Capture the cell that displays the provided text and extract its (X, Y) central coordinate. 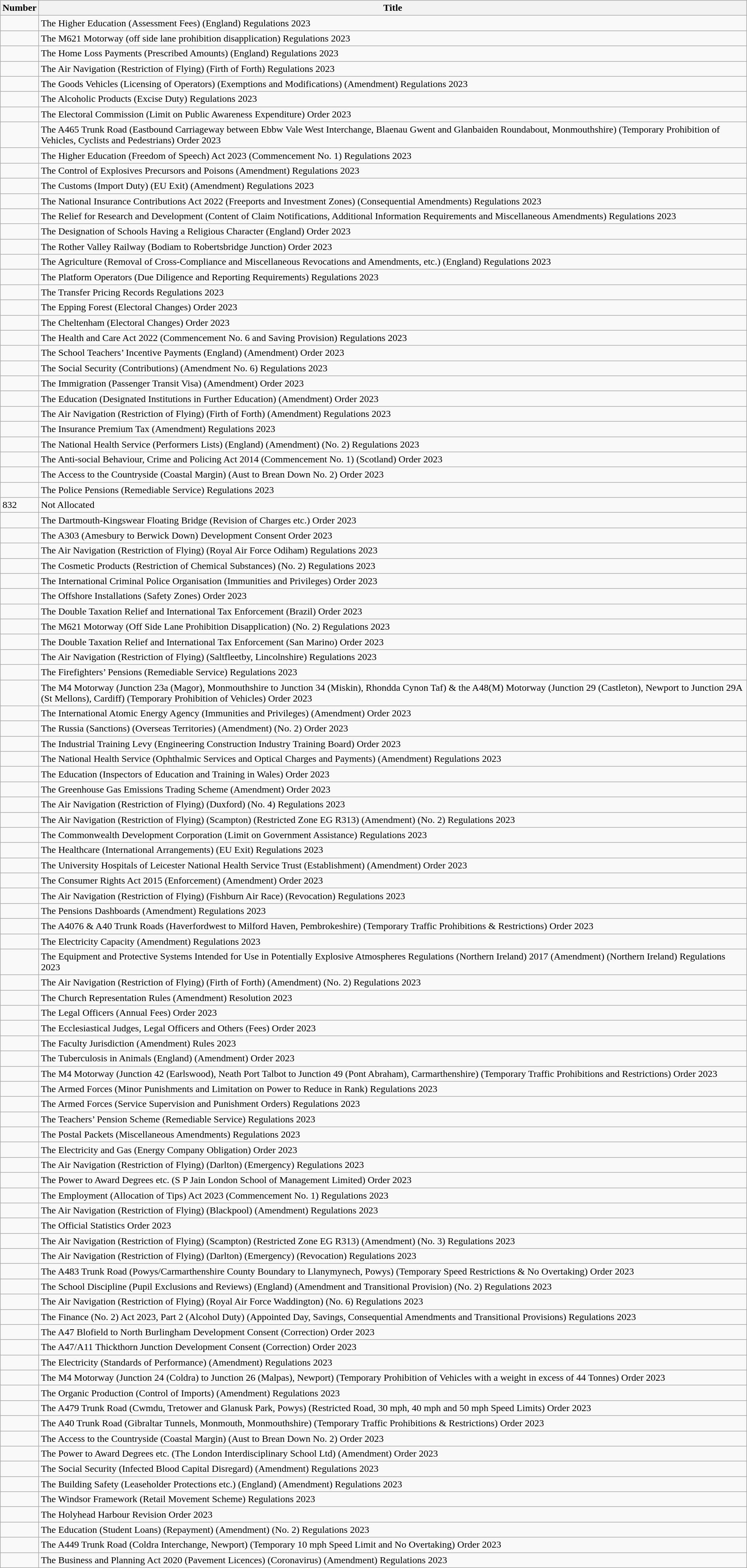
The Double Taxation Relief and International Tax Enforcement (Brazil) Order 2023 (393, 611)
832 (20, 505)
The Holyhead Harbour Revision Order 2023 (393, 1514)
The Employment (Allocation of Tips) Act 2023 (Commencement No. 1) Regulations 2023 (393, 1195)
The School Discipline (Pupil Exclusions and Reviews) (England) (Amendment and Transitional Provision) (No. 2) Regulations 2023 (393, 1287)
The Air Navigation (Restriction of Flying) (Firth of Forth) Regulations 2023 (393, 69)
The Electricity and Gas (Energy Company Obligation) Order 2023 (393, 1150)
The Platform Operators (Due Diligence and Reporting Requirements) Regulations 2023 (393, 277)
The Air Navigation (Restriction of Flying) (Darlton) (Emergency) (Revocation) Regulations 2023 (393, 1256)
The Tuberculosis in Animals (England) (Amendment) Order 2023 (393, 1059)
The Health and Care Act 2022 (Commencement No. 6 and Saving Provision) Regulations 2023 (393, 338)
The Power to Award Degrees etc. (The London Interdisciplinary School Ltd) (Amendment) Order 2023 (393, 1454)
The Cosmetic Products (Restriction of Chemical Substances) (No. 2) Regulations 2023 (393, 566)
The Alcoholic Products (Excise Duty) Regulations 2023 (393, 99)
The Air Navigation (Restriction of Flying) (Royal Air Force Waddington) (No. 6) Regulations 2023 (393, 1302)
The A303 (Amesbury to Berwick Down) Development Consent Order 2023 (393, 535)
The Building Safety (Leaseholder Protections etc.) (England) (Amendment) Regulations 2023 (393, 1484)
The Electoral Commission (Limit on Public Awareness Expenditure) Order 2023 (393, 114)
The Social Security (Infected Blood Capital Disregard) (Amendment) Regulations 2023 (393, 1469)
The Offshore Installations (Safety Zones) Order 2023 (393, 596)
The National Health Service (Performers Lists) (England) (Amendment) (No. 2) Regulations 2023 (393, 444)
The Air Navigation (Restriction of Flying) (Saltfleetby, Lincolnshire) Regulations 2023 (393, 657)
The A47 Blofield to North Burlingham Development Consent (Correction) Order 2023 (393, 1332)
The Air Navigation (Restriction of Flying) (Royal Air Force Odiham) Regulations 2023 (393, 551)
The A47/A11 Thickthorn Junction Development Consent (Correction) Order 2023 (393, 1347)
The Transfer Pricing Records Regulations 2023 (393, 292)
The Higher Education (Assessment Fees) (England) Regulations 2023 (393, 23)
The Higher Education (Freedom of Speech) Act 2023 (Commencement No. 1) Regulations 2023 (393, 155)
The Consumer Rights Act 2015 (Enforcement) (Amendment) Order 2023 (393, 880)
The Power to Award Degrees etc. (S P Jain London School of Management Limited) Order 2023 (393, 1180)
The Air Navigation (Restriction of Flying) (Firth of Forth) (Amendment) Regulations 2023 (393, 414)
The Customs (Import Duty) (EU Exit) (Amendment) Regulations 2023 (393, 186)
The Home Loss Payments (Prescribed Amounts) (England) Regulations 2023 (393, 54)
The A483 Trunk Road (Powys/Carmarthenshire County Boundary to Llanymynech, Powys) (Temporary Speed Restrictions & No Overtaking) Order 2023 (393, 1271)
The Healthcare (International Arrangements) (EU Exit) Regulations 2023 (393, 850)
The Ecclesiastical Judges, Legal Officers and Others (Fees) Order 2023 (393, 1028)
The Russia (Sanctions) (Overseas Territories) (Amendment) (No. 2) Order 2023 (393, 729)
The Greenhouse Gas Emissions Trading Scheme (Amendment) Order 2023 (393, 789)
The International Atomic Energy Agency (Immunities and Privileges) (Amendment) Order 2023 (393, 714)
The Industrial Training Levy (Engineering Construction Industry Training Board) Order 2023 (393, 744)
The University Hospitals of Leicester National Health Service Trust (Establishment) (Amendment) Order 2023 (393, 865)
Number (20, 8)
The Armed Forces (Service Supervision and Punishment Orders) Regulations 2023 (393, 1104)
The Air Navigation (Restriction of Flying) (Fishburn Air Race) (Revocation) Regulations 2023 (393, 896)
The Pensions Dashboards (Amendment) Regulations 2023 (393, 911)
The Education (Inspectors of Education and Training in Wales) Order 2023 (393, 774)
The Epping Forest (Electoral Changes) Order 2023 (393, 307)
The Insurance Premium Tax (Amendment) Regulations 2023 (393, 429)
The Air Navigation (Restriction of Flying) (Duxford) (No. 4) Regulations 2023 (393, 805)
The Teachers’ Pension Scheme (Remediable Service) Regulations 2023 (393, 1119)
The Firefighters’ Pensions (Remediable Service) Regulations 2023 (393, 672)
Not Allocated (393, 505)
The Social Security (Contributions) (Amendment No. 6) Regulations 2023 (393, 368)
The Organic Production (Control of Imports) (Amendment) Regulations 2023 (393, 1393)
The Rother Valley Railway (Bodiam to Robertsbridge Junction) Order 2023 (393, 247)
The A40 Trunk Road (Gibraltar Tunnels, Monmouth, Monmouthshire) (Temporary Traffic Prohibitions & Restrictions) Order 2023 (393, 1423)
The Electricity (Standards of Performance) (Amendment) Regulations 2023 (393, 1362)
The Postal Packets (Miscellaneous Amendments) Regulations 2023 (393, 1134)
The Faculty Jurisdiction (Amendment) Rules 2023 (393, 1043)
The A479 Trunk Road (Cwmdu, Tretower and Glanusk Park, Powys) (Restricted Road, 30 mph, 40 mph and 50 mph Speed Limits) Order 2023 (393, 1408)
The Double Taxation Relief and International Tax Enforcement (San Marino) Order 2023 (393, 642)
Title (393, 8)
The Education (Student Loans) (Repayment) (Amendment) (No. 2) Regulations 2023 (393, 1530)
The Designation of Schools Having a Religious Character (England) Order 2023 (393, 232)
The Education (Designated Institutions in Further Education) (Amendment) Order 2023 (393, 398)
The Control of Explosives Precursors and Poisons (Amendment) Regulations 2023 (393, 170)
The A4076 & A40 Trunk Roads (Haverfordwest to Milford Haven, Pembrokeshire) (Temporary Traffic Prohibitions & Restrictions) Order 2023 (393, 926)
The M621 Motorway (Off Side Lane Prohibition Disapplication) (No. 2) Regulations 2023 (393, 626)
The Commonwealth Development Corporation (Limit on Government Assistance) Regulations 2023 (393, 835)
The Legal Officers (Annual Fees) Order 2023 (393, 1013)
The Immigration (Passenger Transit Visa) (Amendment) Order 2023 (393, 383)
The A449 Trunk Road (Coldra Interchange, Newport) (Temporary 10 mph Speed Limit and No Overtaking) Order 2023 (393, 1545)
The Finance (No. 2) Act 2023, Part 2 (Alcohol Duty) (Appointed Day, Savings, Consequential Amendments and Transitional Provisions) Regulations 2023 (393, 1317)
The Goods Vehicles (Licensing of Operators) (Exemptions and Modifications) (Amendment) Regulations 2023 (393, 84)
The Agriculture (Removal of Cross-Compliance and Miscellaneous Revocations and Amendments, etc.) (England) Regulations 2023 (393, 262)
The Business and Planning Act 2020 (Pavement Licences) (Coronavirus) (Amendment) Regulations 2023 (393, 1560)
The Church Representation Rules (Amendment) Resolution 2023 (393, 998)
The Electricity Capacity (Amendment) Regulations 2023 (393, 941)
The Police Pensions (Remediable Service) Regulations 2023 (393, 490)
The National Insurance Contributions Act 2022 (Freeports and Investment Zones) (Consequential Amendments) Regulations 2023 (393, 201)
The Cheltenham (Electoral Changes) Order 2023 (393, 323)
The Air Navigation (Restriction of Flying) (Darlton) (Emergency) Regulations 2023 (393, 1165)
The Official Statistics Order 2023 (393, 1226)
The Armed Forces (Minor Punishments and Limitation on Power to Reduce in Rank) Regulations 2023 (393, 1089)
The International Criminal Police Organisation (Immunities and Privileges) Order 2023 (393, 581)
The Air Navigation (Restriction of Flying) (Blackpool) (Amendment) Regulations 2023 (393, 1211)
The School Teachers’ Incentive Payments (England) (Amendment) Order 2023 (393, 353)
The Windsor Framework (Retail Movement Scheme) Regulations 2023 (393, 1499)
The National Health Service (Ophthalmic Services and Optical Charges and Payments) (Amendment) Regulations 2023 (393, 759)
The Anti-social Behaviour, Crime and Policing Act 2014 (Commencement No. 1) (Scotland) Order 2023 (393, 460)
The Dartmouth-Kingswear Floating Bridge (Revision of Charges etc.) Order 2023 (393, 520)
The M621 Motorway (off side lane prohibition disapplication) Regulations 2023 (393, 38)
The Air Navigation (Restriction of Flying) (Scampton) (Restricted Zone EG R313) (Amendment) (No. 2) Regulations 2023 (393, 820)
The Air Navigation (Restriction of Flying) (Firth of Forth) (Amendment) (No. 2) Regulations 2023 (393, 983)
The Air Navigation (Restriction of Flying) (Scampton) (Restricted Zone EG R313) (Amendment) (No. 3) Regulations 2023 (393, 1241)
